Return [x, y] of the center of cell containing provided text 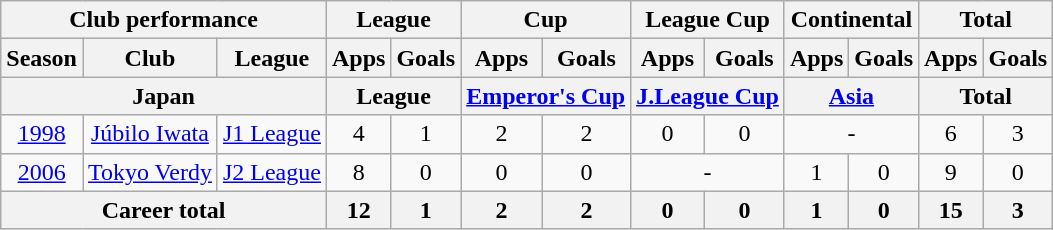
Club performance [164, 20]
12 [358, 210]
J.League Cup [708, 96]
Season [42, 58]
J1 League [272, 134]
Cup [546, 20]
15 [951, 210]
Emperor's Cup [546, 96]
4 [358, 134]
1998 [42, 134]
6 [951, 134]
League Cup [708, 20]
Tokyo Verdy [150, 172]
2006 [42, 172]
9 [951, 172]
8 [358, 172]
Asia [851, 96]
Continental [851, 20]
Career total [164, 210]
Club [150, 58]
Japan [164, 96]
J2 League [272, 172]
Júbilo Iwata [150, 134]
